Search for the cell housing the specified text and yield its (X, Y) center coordinate. 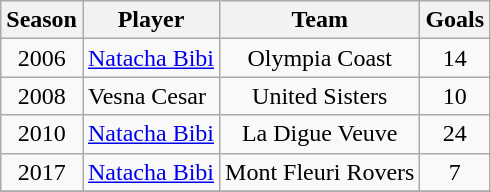
Team (320, 20)
2010 (42, 134)
10 (455, 96)
Mont Fleuri Rovers (320, 172)
7 (455, 172)
United Sisters (320, 96)
14 (455, 58)
2006 (42, 58)
Olympia Coast (320, 58)
Season (42, 20)
Goals (455, 20)
2017 (42, 172)
2008 (42, 96)
24 (455, 134)
La Digue Veuve (320, 134)
Player (150, 20)
Vesna Cesar (150, 96)
